Determine the (x, y) coordinate at the center of the cell enclosing the given text.  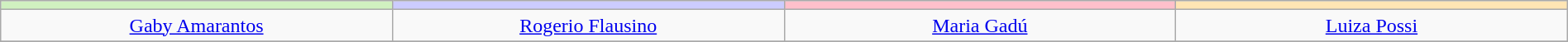
Rogerio Flausino (588, 26)
Maria Gadú (980, 26)
Gaby Amarantos (197, 26)
Luiza Possi (1372, 26)
